For the text-containing cell, return its midpoint in (x, y) coordinate format. 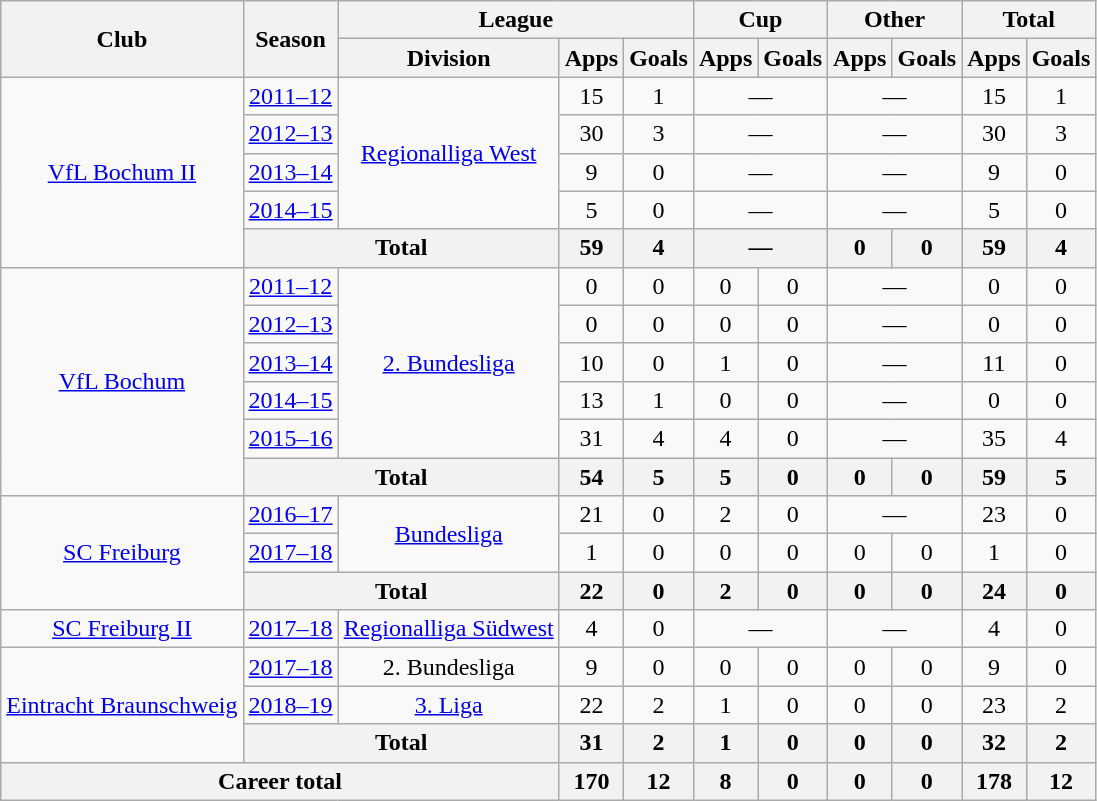
Club (122, 39)
10 (591, 362)
35 (994, 438)
Other (895, 20)
Regionalliga West (448, 153)
2016–17 (290, 515)
2015–16 (290, 438)
League (516, 20)
21 (591, 515)
2018–19 (290, 705)
3. Liga (448, 705)
32 (994, 743)
Bundesliga (448, 534)
170 (591, 781)
8 (725, 781)
Division (448, 58)
VfL Bochum II (122, 172)
24 (994, 591)
178 (994, 781)
SC Freiburg II (122, 629)
Season (290, 39)
SC Freiburg (122, 553)
VfL Bochum (122, 381)
Cup (760, 20)
Career total (280, 781)
Regionalliga Südwest (448, 629)
Eintracht Braunschweig (122, 705)
13 (591, 400)
11 (994, 362)
54 (591, 477)
